From the cell containing the given text, extract its center point as (x, y) coordinate. 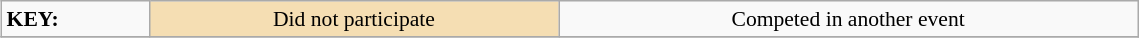
Did not participate (354, 19)
Competed in another event (848, 19)
KEY: (76, 19)
